Output the (x, y) coordinate of the center of the cell containing the given text.  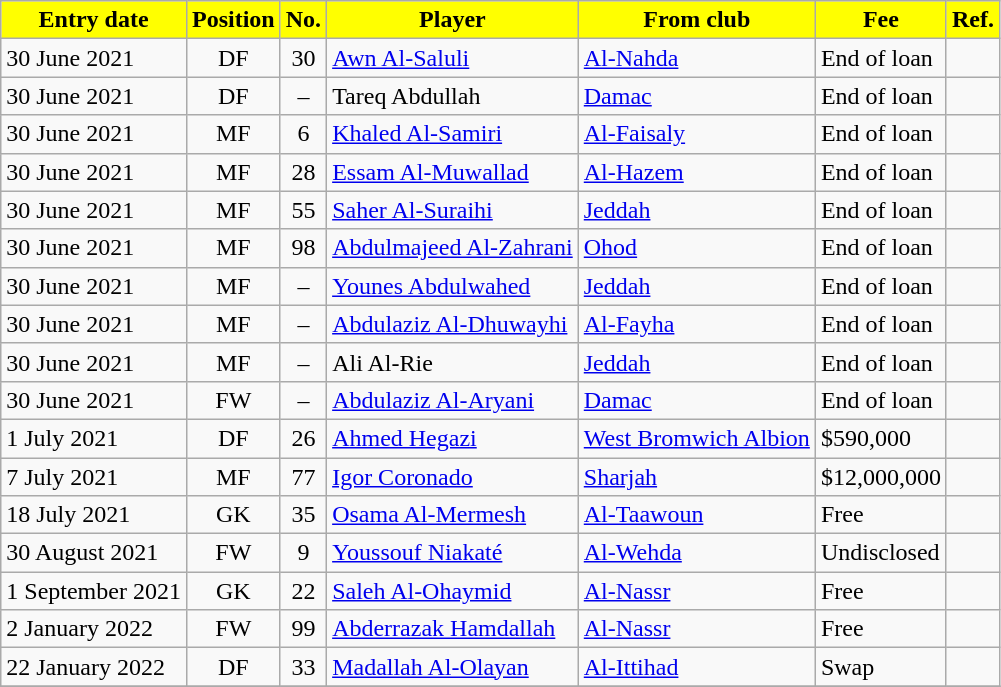
Younes Abdulwahed (453, 286)
98 (303, 248)
Tareq Abdullah (453, 96)
2 January 2022 (94, 629)
Youssouf Niakaté (453, 553)
No. (303, 20)
Abderrazak Hamdallah (453, 629)
30 August 2021 (94, 553)
Essam Al-Muwallad (453, 172)
22 (303, 591)
Ref. (972, 20)
6 (303, 134)
Al-Nahda (696, 58)
Abdulaziz Al-Dhuwayhi (453, 324)
33 (303, 667)
West Bromwich Albion (696, 438)
Saleh Al-Ohaymid (453, 591)
Swap (880, 667)
Fee (880, 20)
1 September 2021 (94, 591)
26 (303, 438)
28 (303, 172)
Sharjah (696, 477)
1 July 2021 (94, 438)
35 (303, 515)
55 (303, 210)
7 July 2021 (94, 477)
9 (303, 553)
22 January 2022 (94, 667)
Al-Ittihad (696, 667)
30 (303, 58)
77 (303, 477)
Al-Faisaly (696, 134)
Abdulaziz Al-Aryani (453, 400)
Igor Coronado (453, 477)
Player (453, 20)
Position (233, 20)
Al-Hazem (696, 172)
99 (303, 629)
Al-Wehda (696, 553)
Ali Al-Rie (453, 362)
Entry date (94, 20)
Ahmed Hegazi (453, 438)
Ohod (696, 248)
Osama Al-Mermesh (453, 515)
$590,000 (880, 438)
Saher Al-Suraihi (453, 210)
Al-Fayha (696, 324)
18 July 2021 (94, 515)
Abdulmajeed Al-Zahrani (453, 248)
Awn Al-Saluli (453, 58)
$12,000,000 (880, 477)
From club (696, 20)
Al-Taawoun (696, 515)
Khaled Al-Samiri (453, 134)
Madallah Al-Olayan (453, 667)
Undisclosed (880, 553)
